Scan for the cell matching the given text and deliver its [x, y] coordinate at center. 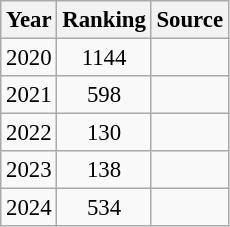
598 [104, 95]
Year [29, 20]
1144 [104, 58]
2024 [29, 208]
Source [190, 20]
2020 [29, 58]
130 [104, 133]
2023 [29, 170]
2022 [29, 133]
Ranking [104, 20]
2021 [29, 95]
534 [104, 208]
138 [104, 170]
